Find where the given text appears and provide that cell's center as [X, Y] coordinate. 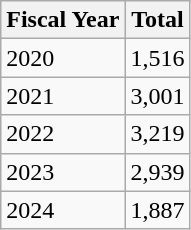
2024 [63, 210]
2022 [63, 134]
2,939 [158, 172]
2020 [63, 58]
2021 [63, 96]
2023 [63, 172]
1,887 [158, 210]
3,001 [158, 96]
Fiscal Year [63, 20]
1,516 [158, 58]
3,219 [158, 134]
Total [158, 20]
